Scan for the cell matching the given text and deliver its [x, y] coordinate at center. 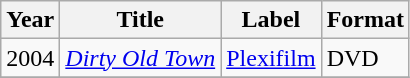
Label [271, 20]
DVD [365, 58]
2004 [30, 58]
Plexifilm [271, 58]
Title [140, 20]
Year [30, 20]
Dirty Old Town [140, 58]
Format [365, 20]
